Return the [X, Y] coordinate for the center point of the cell that contains the specified text.  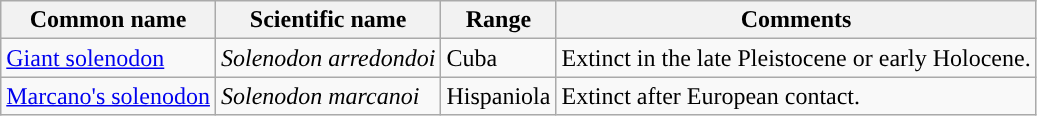
Extinct in the late Pleistocene or early Holocene. [796, 58]
Giant solenodon [108, 58]
Hispaniola [498, 96]
Cuba [498, 58]
Scientific name [328, 20]
Range [498, 20]
Comments [796, 20]
Marcano's solenodon [108, 96]
Solenodon arredondoi [328, 58]
Common name [108, 20]
Extinct after European contact. [796, 96]
Solenodon marcanoi [328, 96]
